Find where the given text appears and provide that cell's center as (X, Y) coordinate. 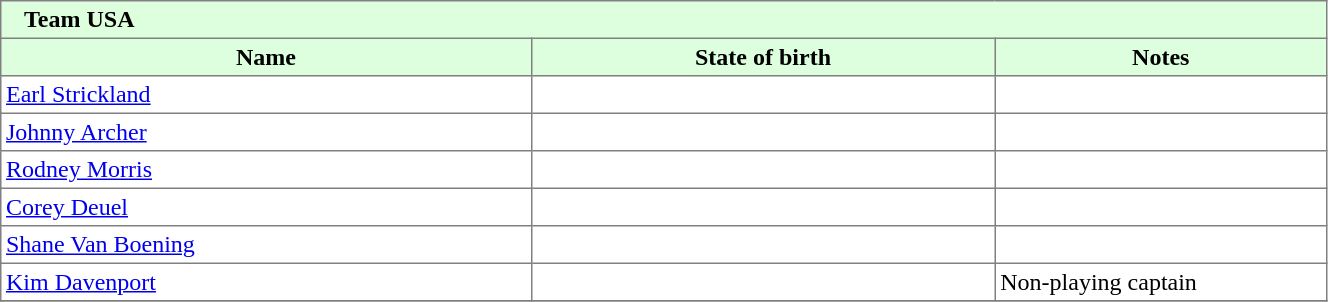
Notes (1160, 57)
Johnny Archer (266, 132)
Shane Van Boening (266, 245)
Rodney Morris (266, 170)
Corey Deuel (266, 207)
Team USA (664, 20)
Non-playing captain (1160, 282)
Name (266, 57)
State of birth (763, 57)
Kim Davenport (266, 282)
Earl Strickland (266, 95)
